Find where the given text appears and provide that cell's center as (x, y) coordinate. 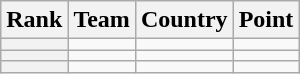
Country (184, 20)
Point (266, 20)
Rank (34, 20)
Team (102, 20)
